Pinpoint the cell where the given text exists, returning its (x, y) midpoint coordinate. 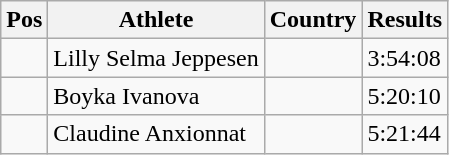
5:21:44 (405, 134)
Country (313, 20)
5:20:10 (405, 96)
Athlete (156, 20)
Results (405, 20)
Lilly Selma Jeppesen (156, 58)
Boyka Ivanova (156, 96)
Claudine Anxionnat (156, 134)
Pos (24, 20)
3:54:08 (405, 58)
